Extract the (x, y) coordinate from the center of the cell holding the provided text.  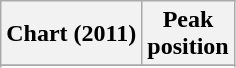
Peakposition (188, 34)
Chart (2011) (72, 34)
